Provide the [X, Y] coordinate of the cell's center where the given text is located.  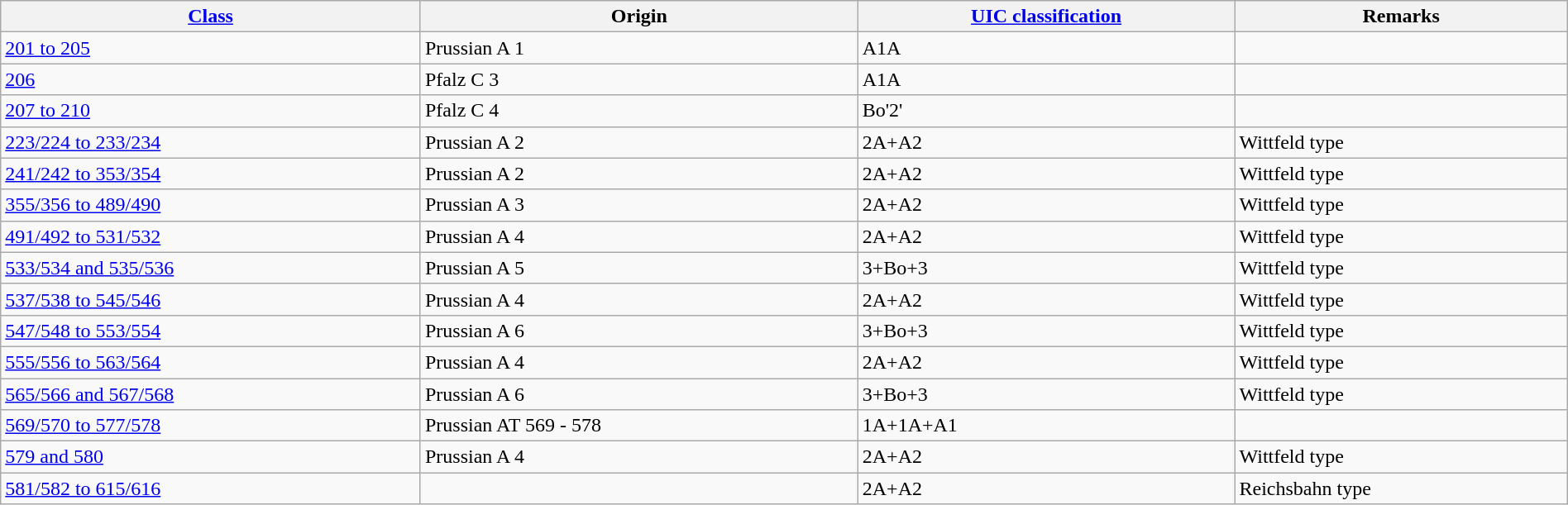
Prussian A 1 [638, 48]
555/556 to 563/564 [211, 362]
223/224 to 233/234 [211, 142]
Class [211, 17]
241/242 to 353/354 [211, 174]
201 to 205 [211, 48]
207 to 210 [211, 111]
565/566 and 567/568 [211, 394]
UIC classification [1046, 17]
579 and 580 [211, 457]
Prussian AT 569 - 578 [638, 426]
537/538 to 545/546 [211, 299]
1A+1A+A1 [1046, 426]
Remarks [1401, 17]
Bo'2' [1046, 111]
Prussian A 3 [638, 205]
Pfalz C 3 [638, 79]
Pfalz C 4 [638, 111]
Prussian A 5 [638, 268]
Origin [638, 17]
569/570 to 577/578 [211, 426]
581/582 to 615/616 [211, 488]
206 [211, 79]
Reichsbahn type [1401, 488]
355/356 to 489/490 [211, 205]
491/492 to 531/532 [211, 236]
547/548 to 553/554 [211, 331]
533/534 and 535/536 [211, 268]
